Search for the cell housing the specified text and yield its [X, Y] center coordinate. 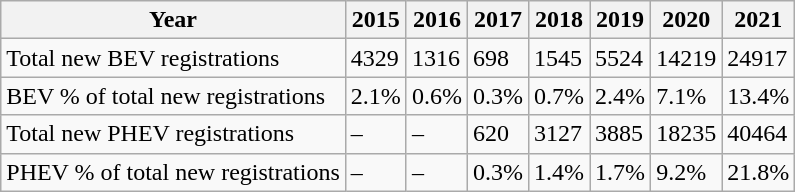
18235 [686, 134]
620 [498, 134]
3885 [620, 134]
2.1% [376, 96]
5524 [620, 58]
3127 [558, 134]
9.2% [686, 172]
Total new BEV registrations [174, 58]
14219 [686, 58]
0.6% [436, 96]
4329 [376, 58]
2015 [376, 20]
7.1% [686, 96]
2.4% [620, 96]
Year [174, 20]
24917 [758, 58]
1.7% [620, 172]
21.8% [758, 172]
2020 [686, 20]
Total new PHEV registrations [174, 134]
BEV % of total new registrations [174, 96]
2021 [758, 20]
1545 [558, 58]
1316 [436, 58]
13.4% [758, 96]
2017 [498, 20]
2018 [558, 20]
698 [498, 58]
0.7% [558, 96]
2016 [436, 20]
2019 [620, 20]
1.4% [558, 172]
40464 [758, 134]
PHEV % of total new registrations [174, 172]
